Find where the given text appears and provide that cell's center as (X, Y) coordinate. 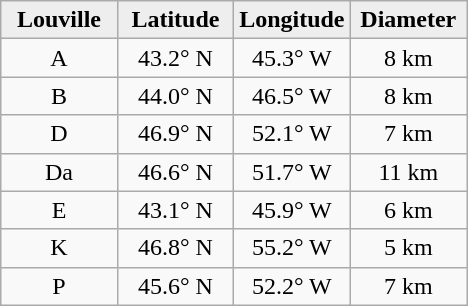
43.1° N (175, 210)
11 km (408, 172)
Latitude (175, 20)
51.7° W (292, 172)
46.5° W (292, 96)
Diameter (408, 20)
45.3° W (292, 58)
Da (59, 172)
43.2° N (175, 58)
Longitude (292, 20)
44.0° N (175, 96)
E (59, 210)
Louville (59, 20)
B (59, 96)
D (59, 134)
45.9° W (292, 210)
55.2° W (292, 248)
6 km (408, 210)
52.2° W (292, 286)
45.6° N (175, 286)
46.8° N (175, 248)
52.1° W (292, 134)
A (59, 58)
46.6° N (175, 172)
5 km (408, 248)
P (59, 286)
46.9° N (175, 134)
K (59, 248)
